Scan for the cell matching the given text and deliver its (x, y) coordinate at center. 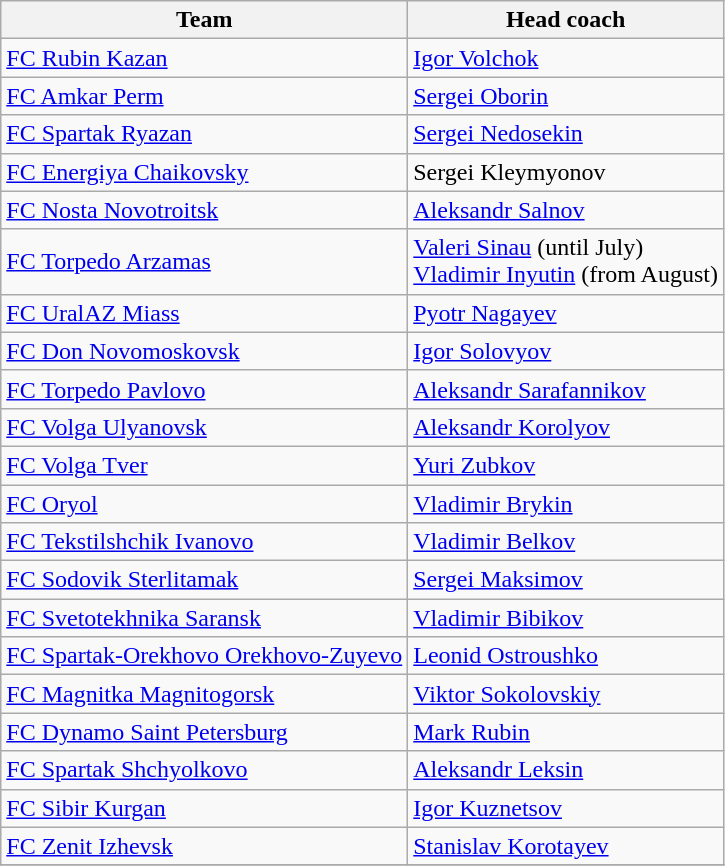
Igor Solovyov (566, 351)
FC Svetotekhnika Saransk (204, 618)
Igor Kuznetsov (566, 808)
Sergei Nedosekin (566, 134)
Igor Volchok (566, 58)
FC Torpedo Arzamas (204, 262)
FC Volga Ulyanovsk (204, 427)
FC Sodovik Sterlitamak (204, 580)
FC Oryol (204, 503)
Sergei Oborin (566, 96)
Sergei Kleymyonov (566, 172)
Aleksandr Leksin (566, 770)
FC Energiya Chaikovsky (204, 172)
Pyotr Nagayev (566, 313)
Valeri Sinau (until July)Vladimir Inyutin (from August) (566, 262)
FC Volga Tver (204, 465)
FC UralAZ Miass (204, 313)
FC Nosta Novotroitsk (204, 210)
Vladimir Bibikov (566, 618)
FC Tekstilshchik Ivanovo (204, 542)
FC Don Novomoskovsk (204, 351)
Mark Rubin (566, 732)
Head coach (566, 20)
Leonid Ostroushko (566, 656)
Stanislav Korotayev (566, 846)
FC Rubin Kazan (204, 58)
Team (204, 20)
Aleksandr Salnov (566, 210)
Aleksandr Sarafannikov (566, 389)
Aleksandr Korolyov (566, 427)
FC Zenit Izhevsk (204, 846)
FC Amkar Perm (204, 96)
FC Sibir Kurgan (204, 808)
Viktor Sokolovskiy (566, 694)
Sergei Maksimov (566, 580)
FC Spartak Shchyolkovo (204, 770)
Yuri Zubkov (566, 465)
FC Torpedo Pavlovo (204, 389)
FC Magnitka Magnitogorsk (204, 694)
Vladimir Brykin (566, 503)
FC Dynamo Saint Petersburg (204, 732)
FC Spartak Ryazan (204, 134)
FC Spartak-Orekhovo Orekhovo-Zuyevo (204, 656)
Vladimir Belkov (566, 542)
